Return the [X, Y] coordinate for the center point of the cell that contains the specified text.  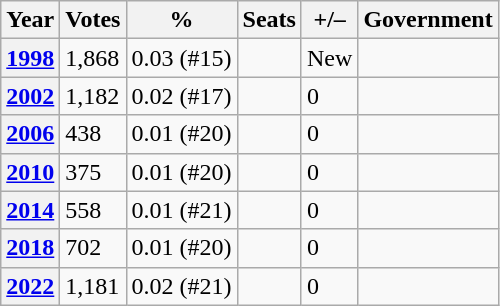
2006 [30, 134]
New [329, 58]
Votes [93, 20]
558 [93, 210]
% [182, 20]
2010 [30, 172]
Government [428, 20]
2018 [30, 248]
1,182 [93, 96]
0.03 (#15) [182, 58]
Seats [269, 20]
0.02 (#21) [182, 286]
0.02 (#17) [182, 96]
1,868 [93, 58]
Year [30, 20]
0.01 (#21) [182, 210]
702 [93, 248]
1998 [30, 58]
1,181 [93, 286]
2014 [30, 210]
438 [93, 134]
375 [93, 172]
2002 [30, 96]
2022 [30, 286]
+/– [329, 20]
